Return (X, Y) of the center of cell containing provided text 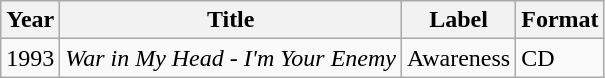
Label (459, 20)
1993 (30, 58)
CD (560, 58)
Format (560, 20)
Awareness (459, 58)
Title (231, 20)
War in My Head - I'm Your Enemy (231, 58)
Year (30, 20)
